Detect which cell encompasses the target text, then output its (X, Y) center coordinate. 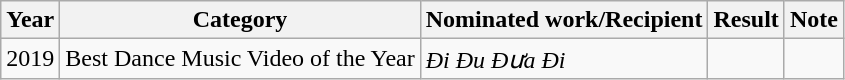
Best Dance Music Video of the Year (240, 59)
Note (814, 20)
Nominated work/Recipient (564, 20)
Đi Đu Đưa Đi (564, 59)
2019 (30, 59)
Year (30, 20)
Result (746, 20)
Category (240, 20)
